Search for the cell housing the specified text and yield its (X, Y) center coordinate. 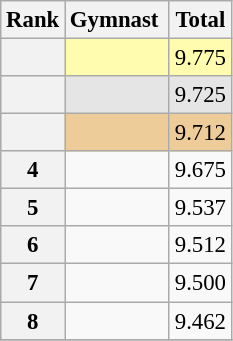
Total (200, 20)
4 (33, 170)
9.712 (200, 133)
Gymnast (118, 20)
9.512 (200, 245)
9.462 (200, 321)
Rank (33, 20)
6 (33, 245)
7 (33, 283)
9.537 (200, 208)
9.675 (200, 170)
5 (33, 208)
8 (33, 321)
9.725 (200, 95)
9.500 (200, 283)
9.775 (200, 58)
